Locate the cell with the specified text and output its (x, y) center coordinate. 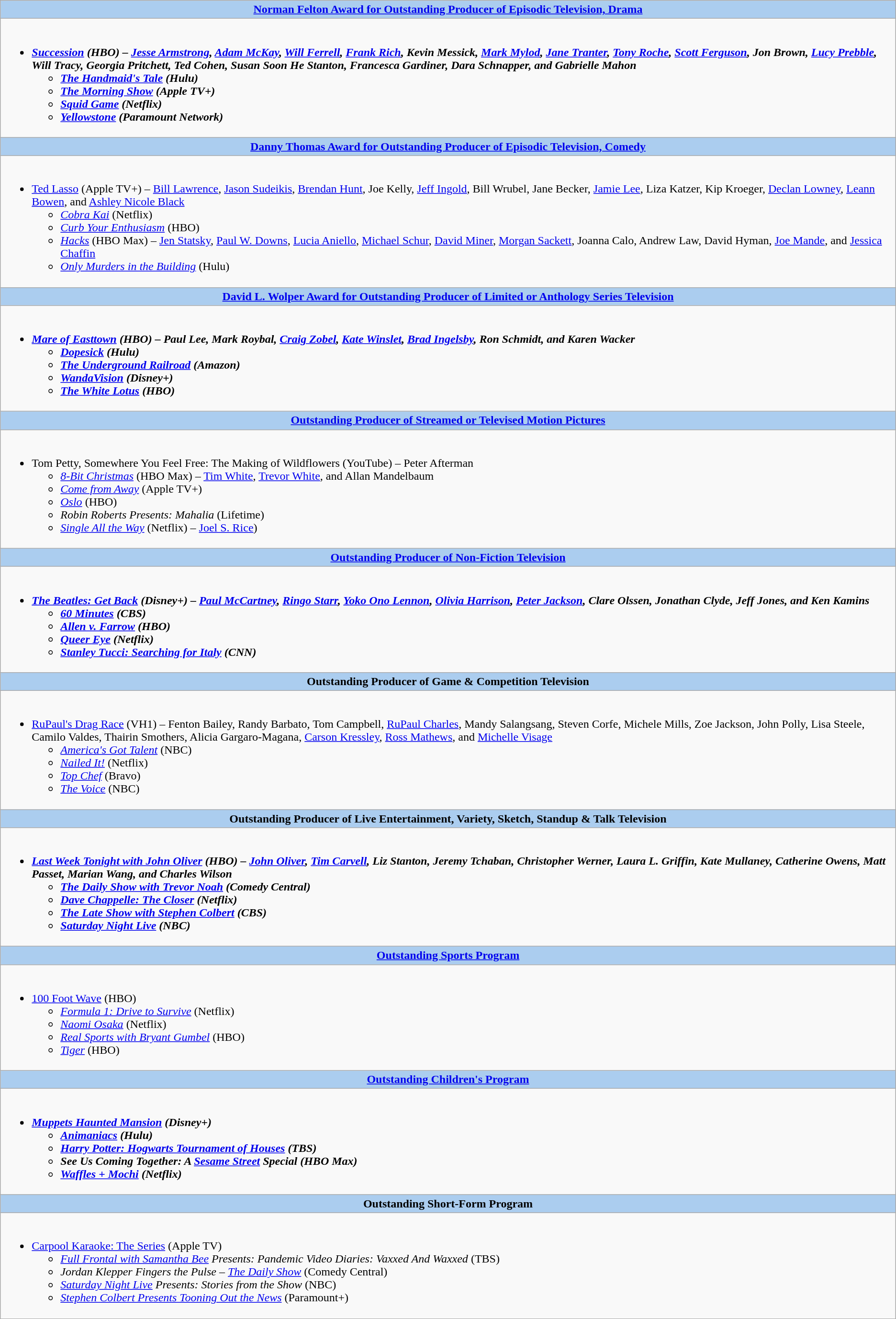
Outstanding Children's Program (448, 1080)
100 Foot Wave (HBO)Formula 1: Drive to Survive (Netflix)Naomi Osaka (Netflix)Real Sports with Bryant Gumbel (HBO)Tiger (HBO) (448, 1018)
Norman Felton Award for Outstanding Producer of Episodic Television, Drama (448, 10)
Outstanding Producer of Live Entertainment, Variety, Sketch, Standup & Talk Television (448, 818)
Outstanding Producer of Streamed or Televised Motion Pictures (448, 420)
Outstanding Sports Program (448, 956)
Outstanding Short-Form Program (448, 1204)
Danny Thomas Award for Outstanding Producer of Episodic Television, Comedy (448, 147)
Outstanding Producer of Game & Competition Television (448, 681)
Outstanding Producer of Non-Fiction Television (448, 557)
David L. Wolper Award for Outstanding Producer of Limited or Anthology Series Television (448, 296)
